Output the (x, y) coordinate of the center of the cell containing the given text.  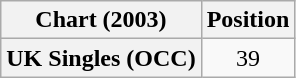
UK Singles (OCC) (101, 58)
Chart (2003) (101, 20)
39 (248, 58)
Position (248, 20)
